Locate the cell with the specified text and output its [X, Y] center coordinate. 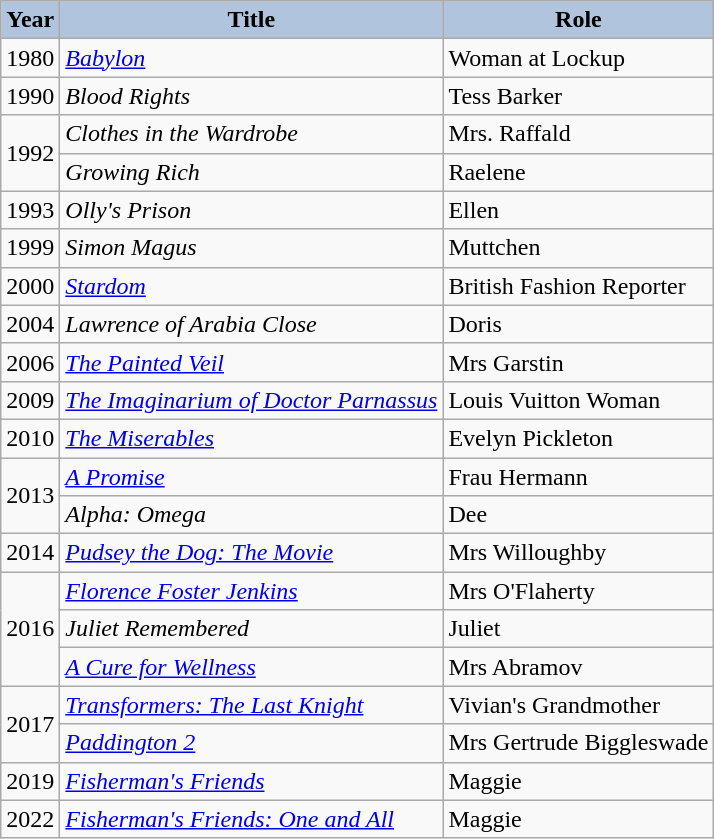
1980 [30, 58]
2022 [30, 819]
Mrs Willoughby [578, 553]
2006 [30, 362]
Clothes in the Wardrobe [252, 134]
Evelyn Pickleton [578, 438]
2004 [30, 324]
Woman at Lockup [578, 58]
Babylon [252, 58]
2017 [30, 724]
Stardom [252, 286]
Blood Rights [252, 96]
2009 [30, 400]
Transformers: The Last Knight [252, 705]
Juliet [578, 629]
Lawrence of Arabia Close [252, 324]
Frau Hermann [578, 477]
Alpha: Omega [252, 515]
Muttchen [578, 248]
Growing Rich [252, 172]
1993 [30, 210]
2000 [30, 286]
2019 [30, 781]
A Cure for Wellness [252, 667]
Year [30, 20]
Fisherman's Friends: One and All [252, 819]
1992 [30, 153]
Raelene [578, 172]
Dee [578, 515]
Paddington 2 [252, 743]
Mrs Garstin [578, 362]
Pudsey the Dog: The Movie [252, 553]
Mrs Gertrude Biggleswade [578, 743]
Mrs. Raffald [578, 134]
2016 [30, 629]
2013 [30, 496]
Simon Magus [252, 248]
Louis Vuitton Woman [578, 400]
Ellen [578, 210]
The Imaginarium of Doctor Parnassus [252, 400]
2014 [30, 553]
British Fashion Reporter [578, 286]
Olly's Prison [252, 210]
The Miserables [252, 438]
Title [252, 20]
Juliet Remembered [252, 629]
Doris [578, 324]
A Promise [252, 477]
1990 [30, 96]
Tess Barker [578, 96]
1999 [30, 248]
Role [578, 20]
Vivian's Grandmother [578, 705]
Florence Foster Jenkins [252, 591]
Fisherman's Friends [252, 781]
The Painted Veil [252, 362]
2010 [30, 438]
Mrs O'Flaherty [578, 591]
Mrs Abramov [578, 667]
